Determine the (x, y) coordinate at the center of the cell enclosing the given text.  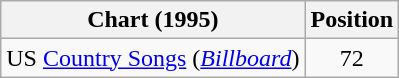
Position (352, 20)
Chart (1995) (153, 20)
US Country Songs (Billboard) (153, 58)
72 (352, 58)
